Output the [x, y] coordinate of the center of the cell containing the given text.  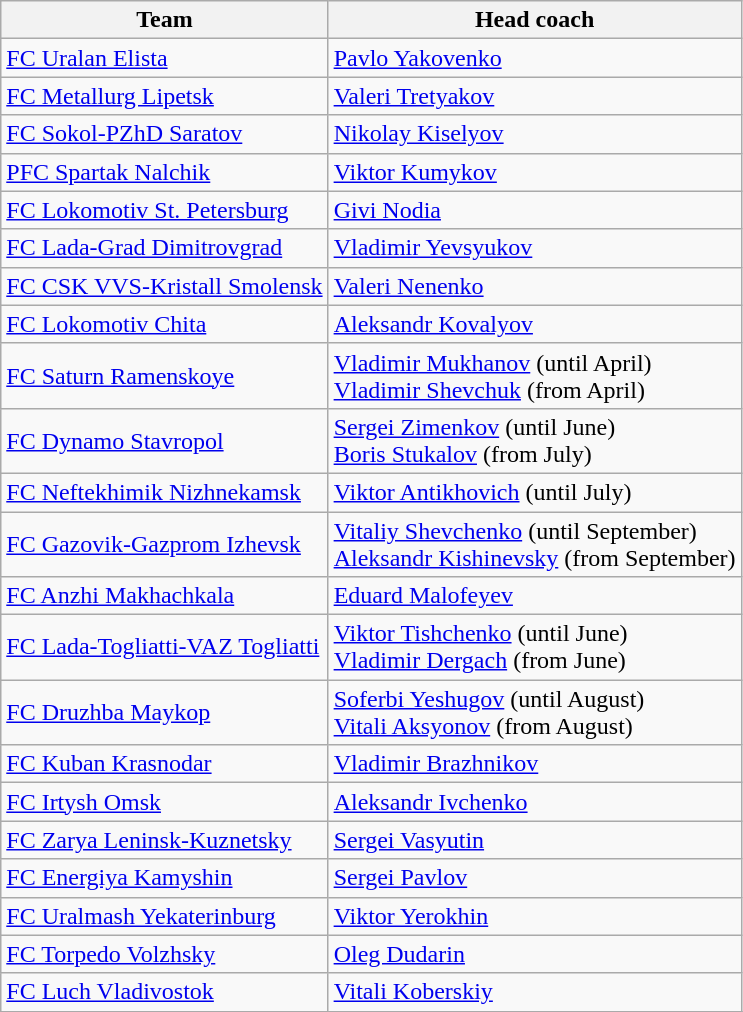
Team [164, 20]
Head coach [534, 20]
FC Energiya Kamyshin [164, 878]
FC Irtysh Omsk [164, 802]
FC Zarya Leninsk-Kuznetsky [164, 840]
FC Dynamo Stavropol [164, 440]
FC Lokomotiv St. Petersburg [164, 210]
Vladimir Mukhanov (until April)Vladimir Shevchuk (from April) [534, 376]
Givi Nodia [534, 210]
Pavlo Yakovenko [534, 58]
FC Lokomotiv Chita [164, 324]
Sergei Pavlov [534, 878]
Soferbi Yeshugov (until August)Vitali Aksyonov (from August) [534, 712]
FC Lada-Togliatti-VAZ Togliatti [164, 648]
Aleksandr Kovalyov [534, 324]
Eduard Malofeyev [534, 596]
Sergei Vasyutin [534, 840]
Viktor Tishchenko (until June)Vladimir Dergach (from June) [534, 648]
Valeri Tretyakov [534, 96]
Viktor Yerokhin [534, 916]
FC Uralmash Yekaterinburg [164, 916]
Aleksandr Ivchenko [534, 802]
FC Druzhba Maykop [164, 712]
Sergei Zimenkov (until June)Boris Stukalov (from July) [534, 440]
Vitali Koberskiy [534, 992]
Vladimir Brazhnikov [534, 764]
FC Saturn Ramenskoye [164, 376]
Vladimir Yevsyukov [534, 248]
FC Neftekhimik Nizhnekamsk [164, 492]
Vitaliy Shevchenko (until September)Aleksandr Kishinevsky (from September) [534, 544]
Viktor Antikhovich (until July) [534, 492]
Nikolay Kiselyov [534, 134]
FC Luch Vladivostok [164, 992]
FC Metallurg Lipetsk [164, 96]
FC Gazovik-Gazprom Izhevsk [164, 544]
FC Lada-Grad Dimitrovgrad [164, 248]
FC Sokol-PZhD Saratov [164, 134]
FC CSK VVS-Kristall Smolensk [164, 286]
Valeri Nenenko [534, 286]
FC Anzhi Makhachkala [164, 596]
FC Uralan Elista [164, 58]
FC Kuban Krasnodar [164, 764]
Oleg Dudarin [534, 954]
Viktor Kumykov [534, 172]
FC Torpedo Volzhsky [164, 954]
PFC Spartak Nalchik [164, 172]
